For the text-containing cell, return its midpoint in (x, y) coordinate format. 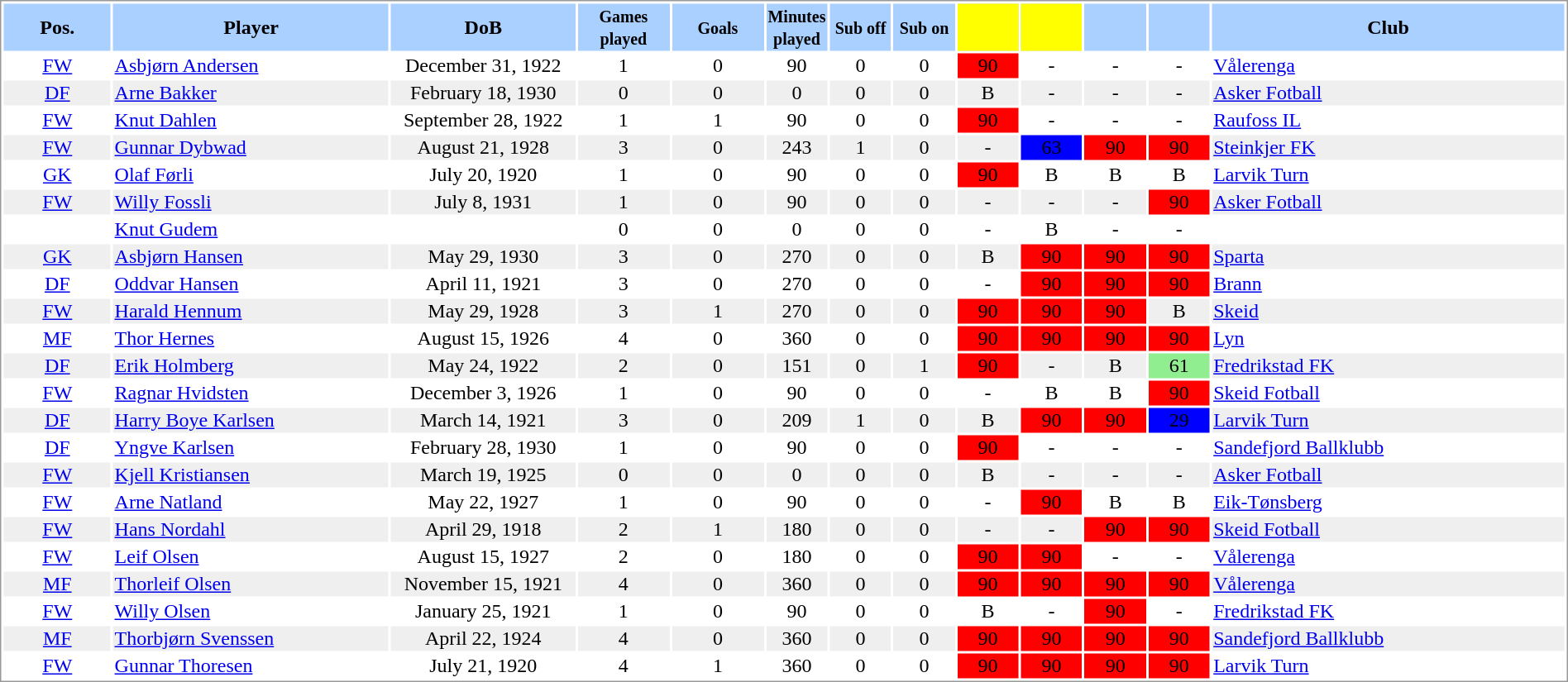
March 14, 1921 (483, 421)
Minutesplayed (796, 26)
May 29, 1928 (483, 312)
Eik-Tønsberg (1389, 502)
Goals (718, 26)
July 21, 1920 (483, 665)
August 15, 1927 (483, 556)
Raufoss IL (1389, 120)
Kjell Kristiansen (251, 475)
July 8, 1931 (483, 203)
December 3, 1926 (483, 393)
Willy Fossli (251, 203)
Ragnar Hvidsten (251, 393)
Yngve Karlsen (251, 447)
Sparta (1389, 257)
Gamesplayed (624, 26)
Player (251, 26)
Thorbjørn Svenssen (251, 639)
Pos. (57, 26)
Harald Hennum (251, 312)
Asbjørn Hansen (251, 257)
209 (796, 421)
Thor Hernes (251, 338)
Brann (1389, 284)
Willy Olsen (251, 611)
Hans Nordahl (251, 530)
Arne Natland (251, 502)
Oddvar Hansen (251, 284)
April 29, 1918 (483, 530)
May 24, 1922 (483, 366)
September 28, 1922 (483, 120)
Erik Holmberg (251, 366)
Knut Gudem (251, 229)
December 31, 1922 (483, 65)
April 11, 1921 (483, 284)
August 15, 1926 (483, 338)
Sub on (925, 26)
Club (1389, 26)
January 25, 1921 (483, 611)
Olaf Førli (251, 174)
Harry Boye Karlsen (251, 421)
April 22, 1924 (483, 639)
August 21, 1928 (483, 148)
Lyn (1389, 338)
61 (1179, 366)
Knut Dahlen (251, 120)
February 18, 1930 (483, 93)
29 (1179, 421)
63 (1052, 148)
243 (796, 148)
Leif Olsen (251, 556)
Skeid (1389, 312)
May 29, 1930 (483, 257)
DoB (483, 26)
Sub off (860, 26)
May 22, 1927 (483, 502)
Arne Bakker (251, 93)
Asbjørn Andersen (251, 65)
February 28, 1930 (483, 447)
July 20, 1920 (483, 174)
Gunnar Dybwad (251, 148)
November 15, 1921 (483, 584)
151 (796, 366)
March 19, 1925 (483, 475)
Steinkjer FK (1389, 148)
Gunnar Thoresen (251, 665)
Thorleif Olsen (251, 584)
